Identify which cell holds the provided text, then report its [x, y] central coordinate. 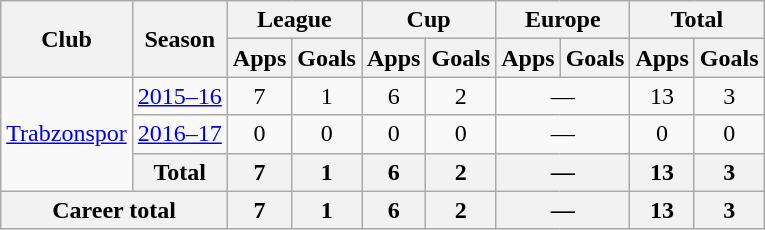
Trabzonspor [67, 134]
2015–16 [180, 96]
Europe [563, 20]
2016–17 [180, 134]
League [294, 20]
Career total [114, 210]
Club [67, 39]
Cup [429, 20]
Season [180, 39]
